Capture the cell that displays the provided text and extract its (x, y) central coordinate. 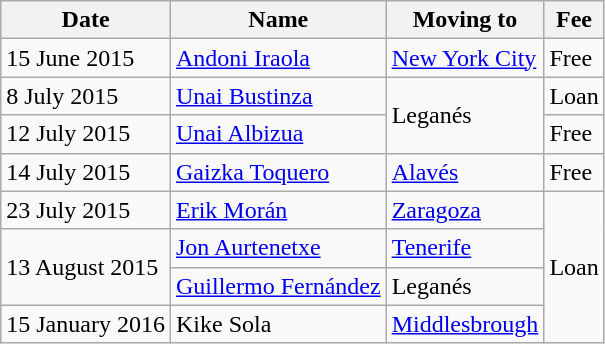
Date (86, 20)
Fee (574, 20)
23 July 2015 (86, 210)
Erik Morán (278, 210)
Guillermo Fernández (278, 286)
14 July 2015 (86, 172)
8 July 2015 (86, 96)
New York City (465, 58)
Moving to (465, 20)
Unai Bustinza (278, 96)
Kike Sola (278, 324)
Alavés (465, 172)
Jon Aurtenetxe (278, 248)
Zaragoza (465, 210)
15 June 2015 (86, 58)
Middlesbrough (465, 324)
15 January 2016 (86, 324)
Name (278, 20)
12 July 2015 (86, 134)
Tenerife (465, 248)
Unai Albizua (278, 134)
Andoni Iraola (278, 58)
Gaizka Toquero (278, 172)
13 August 2015 (86, 267)
